For the text-containing cell, return its midpoint in [X, Y] coordinate format. 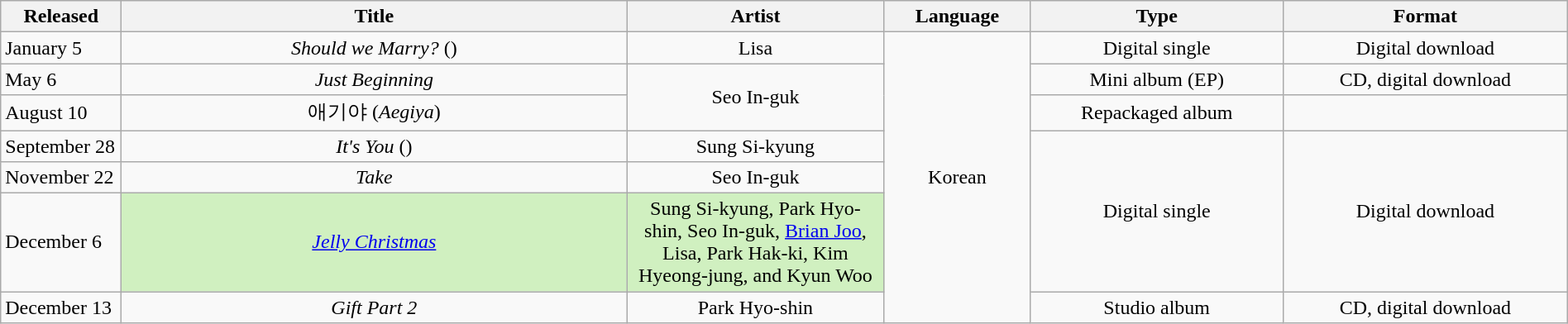
May 6 [61, 79]
September 28 [61, 146]
November 22 [61, 178]
Jelly Christmas [374, 243]
Language [958, 17]
Sung Si-kyung, Park Hyo-shin, Seo In-guk, Brian Joo, Lisa, Park Hak-ki, Kim Hyeong-jung, and Kyun Woo [756, 243]
Mini album (EP) [1157, 79]
Artist [756, 17]
Studio album [1157, 307]
Type [1157, 17]
Park Hyo-shin [756, 307]
Title [374, 17]
Format [1426, 17]
Lisa [756, 48]
January 5 [61, 48]
Released [61, 17]
December 13 [61, 307]
August 10 [61, 112]
애기야 (Aegiya) [374, 112]
Take [374, 178]
Korean [958, 178]
Just Beginning [374, 79]
Sung Si-kyung [756, 146]
Repackaged album [1157, 112]
Gift Part 2 [374, 307]
It's You () [374, 146]
December 6 [61, 243]
Should we Marry? () [374, 48]
